Capture the cell that displays the provided text and extract its [x, y] central coordinate. 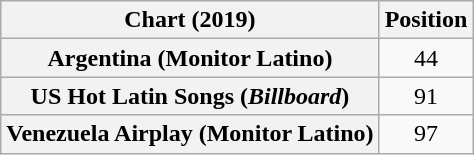
Position [426, 20]
Chart (2019) [190, 20]
US Hot Latin Songs (Billboard) [190, 96]
Venezuela Airplay (Monitor Latino) [190, 134]
91 [426, 96]
44 [426, 58]
Argentina (Monitor Latino) [190, 58]
97 [426, 134]
